Search for the cell housing the specified text and yield its (X, Y) center coordinate. 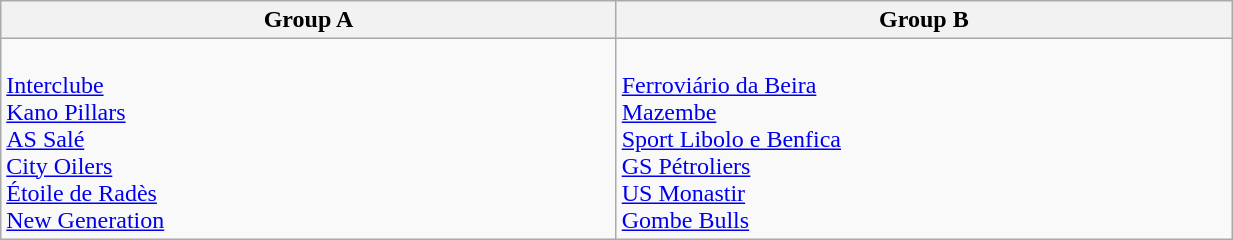
Interclube Kano Pillars AS Salé City Oilers Étoile de Radès New Generation (308, 139)
Group A (308, 20)
Ferroviário da Beira Mazembe Sport Libolo e Benfica GS Pétroliers US Monastir Gombe Bulls (924, 139)
Group B (924, 20)
